Output the (x, y) coordinate of the center of the cell containing the given text.  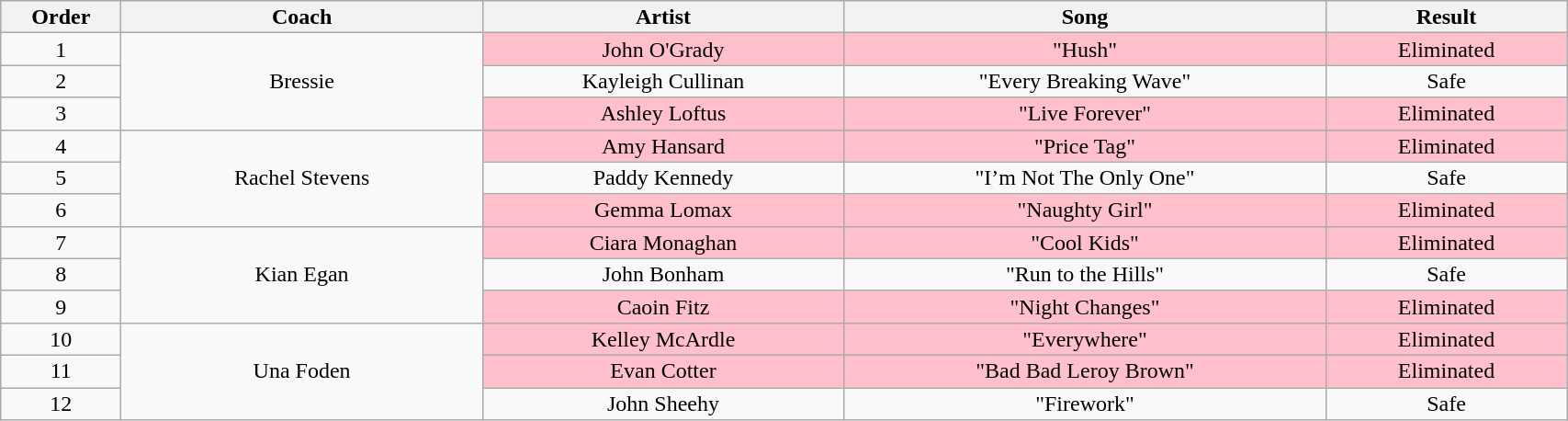
Result (1446, 17)
"Hush" (1086, 50)
2 (61, 81)
Una Foden (301, 371)
"Run to the Hills" (1086, 274)
"Cool Kids" (1086, 243)
Caoin Fitz (663, 307)
"Live Forever" (1086, 114)
3 (61, 114)
"Every Breaking Wave" (1086, 81)
"Night Changes" (1086, 307)
"Everywhere" (1086, 338)
"Bad Bad Leroy Brown" (1086, 371)
Order (61, 17)
5 (61, 178)
"Naughty Girl" (1086, 210)
Kayleigh Cullinan (663, 81)
9 (61, 307)
Ciara Monaghan (663, 243)
"I’m Not The Only One" (1086, 178)
Kian Egan (301, 274)
Song (1086, 17)
7 (61, 243)
John Bonham (663, 274)
Paddy Kennedy (663, 178)
10 (61, 338)
8 (61, 274)
John Sheehy (663, 404)
Ashley Loftus (663, 114)
Evan Cotter (663, 371)
Coach (301, 17)
Bressie (301, 81)
Kelley McArdle (663, 338)
John O'Grady (663, 50)
12 (61, 404)
4 (61, 145)
"Price Tag" (1086, 145)
"Firework" (1086, 404)
Artist (663, 17)
Rachel Stevens (301, 178)
Amy Hansard (663, 145)
1 (61, 50)
Gemma Lomax (663, 210)
11 (61, 371)
6 (61, 210)
